Detect which cell encompasses the target text, then output its [x, y] center coordinate. 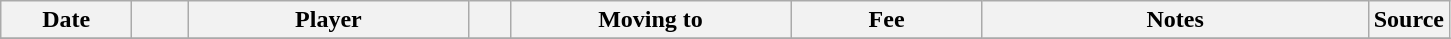
Fee [886, 20]
Moving to [650, 20]
Player [328, 20]
Notes [1175, 20]
Date [66, 20]
Source [1408, 20]
